Detect which cell encompasses the target text, then output its (x, y) center coordinate. 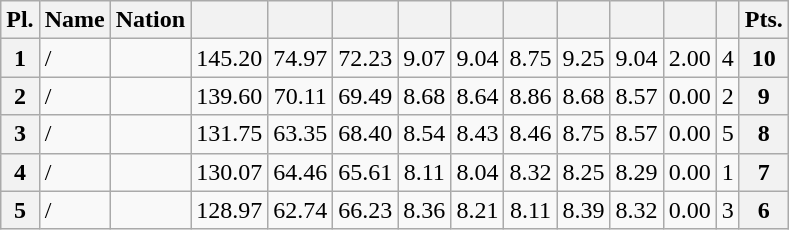
65.61 (366, 172)
6 (764, 210)
8.25 (584, 172)
8.54 (424, 134)
8.21 (478, 210)
62.74 (300, 210)
8.64 (478, 96)
8.46 (530, 134)
72.23 (366, 58)
131.75 (230, 134)
8.43 (478, 134)
139.60 (230, 96)
68.40 (366, 134)
130.07 (230, 172)
8.04 (478, 172)
Name (74, 20)
63.35 (300, 134)
8 (764, 134)
9.25 (584, 58)
9.07 (424, 58)
128.97 (230, 210)
10 (764, 58)
9 (764, 96)
Pts. (764, 20)
Pl. (20, 20)
66.23 (366, 210)
Nation (150, 20)
7 (764, 172)
8.39 (584, 210)
2.00 (690, 58)
145.20 (230, 58)
8.29 (636, 172)
8.36 (424, 210)
8.86 (530, 96)
70.11 (300, 96)
64.46 (300, 172)
69.49 (366, 96)
74.97 (300, 58)
